From the cell containing the given text, extract its center point as [X, Y] coordinate. 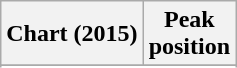
Chart (2015) [72, 34]
Peakposition [189, 34]
